Locate the cell with the specified text and output its (X, Y) center coordinate. 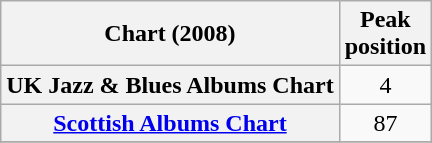
UK Jazz & Blues Albums Chart (170, 85)
87 (385, 123)
Peakposition (385, 34)
Scottish Albums Chart (170, 123)
4 (385, 85)
Chart (2008) (170, 34)
